Output the [X, Y] coordinate of the center of the cell containing the given text.  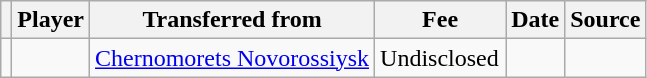
Chernomorets Novorossiysk [232, 58]
Undisclosed [440, 58]
Transferred from [232, 20]
Player [51, 20]
Source [606, 20]
Date [536, 20]
Fee [440, 20]
